Extract the [x, y] coordinate from the center of the cell holding the provided text.  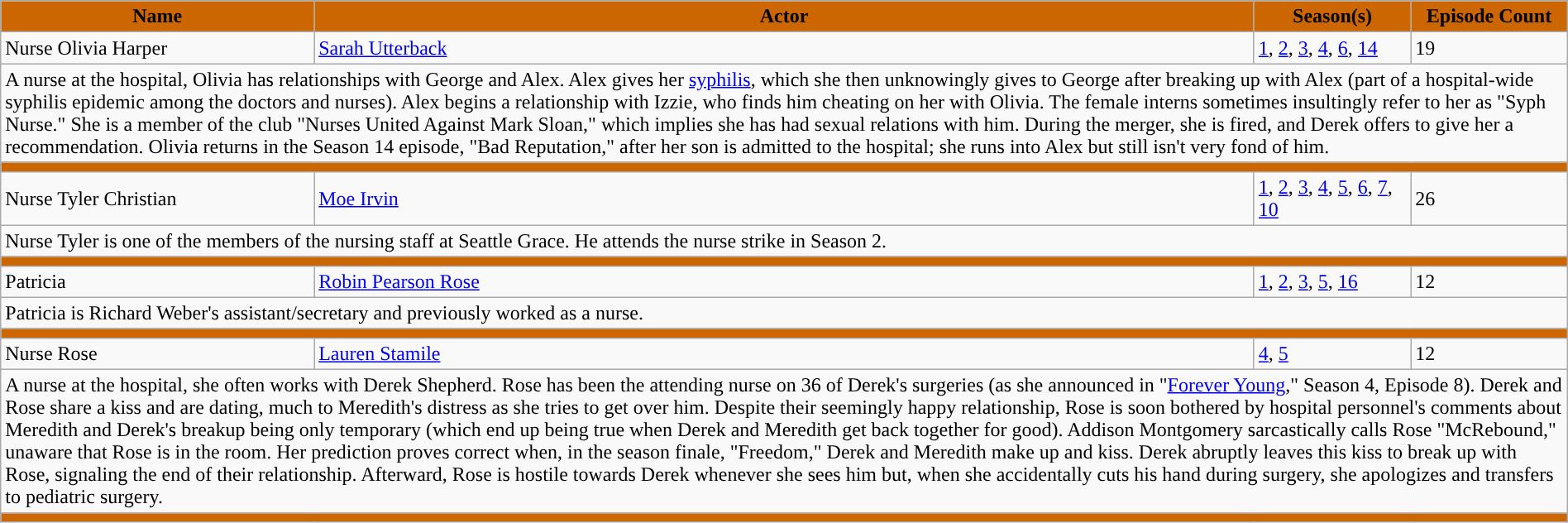
Sarah Utterback [784, 48]
Season(s) [1331, 17]
Robin Pearson Rose [784, 281]
Nurse Rose [157, 353]
1, 2, 3, 5, 16 [1331, 281]
Patricia [157, 281]
26 [1489, 199]
Moe Irvin [784, 199]
1, 2, 3, 4, 6, 14 [1331, 48]
Nurse Tyler Christian [157, 199]
Patricia is Richard Weber's assistant/secretary and previously worked as a nurse. [784, 313]
Nurse Olivia Harper [157, 48]
Name [157, 17]
1, 2, 3, 4, 5, 6, 7, 10 [1331, 199]
4, 5 [1331, 353]
19 [1489, 48]
Actor [784, 17]
Episode Count [1489, 17]
Lauren Stamile [784, 353]
Nurse Tyler is one of the members of the nursing staff at Seattle Grace. He attends the nurse strike in Season 2. [784, 241]
